Locate the cell with the specified text and output its (x, y) center coordinate. 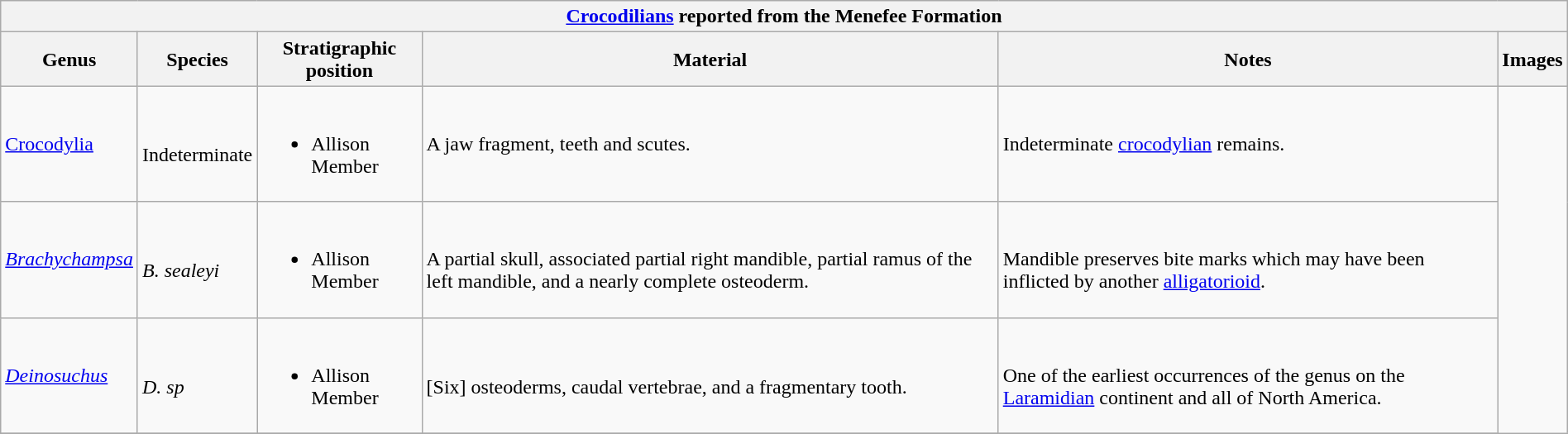
B. sealeyi (197, 260)
Genus (69, 60)
A partial skull, associated partial right mandible, partial ramus of the left mandible, and a nearly complete osteoderm. (710, 260)
D. sp (197, 375)
Brachychampsa (69, 260)
Deinosuchus (69, 375)
Mandible preserves bite marks which may have been inflicted by another alligatorioid. (1248, 260)
Crocodylia (69, 144)
Stratigraphic position (339, 60)
Notes (1248, 60)
[Six] osteoderms, caudal vertebrae, and a fragmentary tooth. (710, 375)
One of the earliest occurrences of the genus on the Laramidian continent and all of North America. (1248, 375)
Crocodilians reported from the Menefee Formation (784, 17)
Indeterminate crocodylian remains. (1248, 144)
Images (1532, 60)
A jaw fragment, teeth and scutes. (710, 144)
Indeterminate (197, 144)
Material (710, 60)
Species (197, 60)
